For the text-containing cell, return its midpoint in (x, y) coordinate format. 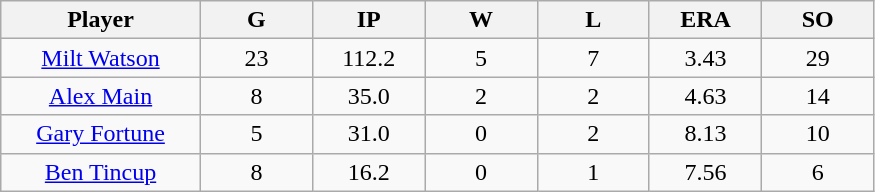
4.63 (705, 96)
29 (818, 58)
ERA (705, 20)
G (256, 20)
Alex Main (101, 96)
23 (256, 58)
14 (818, 96)
3.43 (705, 58)
SO (818, 20)
1 (593, 172)
8.13 (705, 134)
Milt Watson (101, 58)
7 (593, 58)
10 (818, 134)
31.0 (369, 134)
6 (818, 172)
IP (369, 20)
35.0 (369, 96)
16.2 (369, 172)
L (593, 20)
112.2 (369, 58)
Gary Fortune (101, 134)
7.56 (705, 172)
W (481, 20)
Ben Tincup (101, 172)
Player (101, 20)
